Extract the [X, Y] coordinate from the center of the cell holding the provided text.  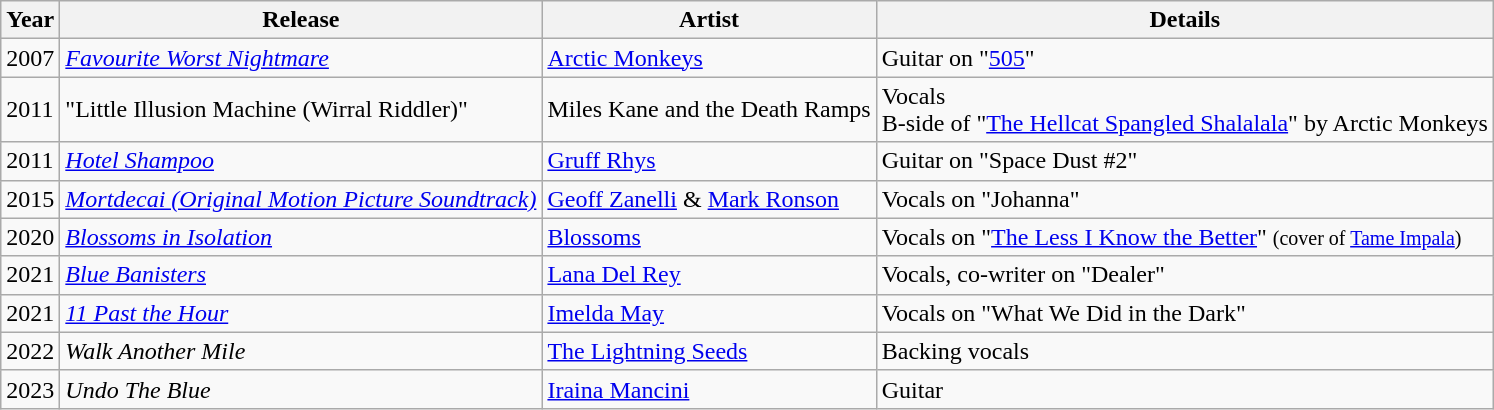
Miles Kane and the Death Ramps [709, 110]
2023 [30, 389]
"Little Illusion Machine (Wirral Riddler)" [301, 110]
2007 [30, 58]
Vocals on "What We Did in the Dark" [1184, 313]
Iraina Mancini [709, 389]
Imelda May [709, 313]
Blue Banisters [301, 275]
Blossoms in Isolation [301, 237]
Vocals, co-writer on "Dealer" [1184, 275]
Gruff Rhys [709, 161]
2020 [30, 237]
Undo The Blue [301, 389]
Guitar on "505" [1184, 58]
2015 [30, 199]
Release [301, 20]
Guitar [1184, 389]
Vocals on "The Less I Know the Better" (cover of Tame Impala) [1184, 237]
Geoff Zanelli & Mark Ronson [709, 199]
Vocals on "Johanna" [1184, 199]
Blossoms [709, 237]
Favourite Worst Nightmare [301, 58]
Artist [709, 20]
Hotel Shampoo [301, 161]
Details [1184, 20]
Backing vocals [1184, 351]
Arctic Monkeys [709, 58]
Year [30, 20]
11 Past the Hour [301, 313]
VocalsB-side of "The Hellcat Spangled Shalalala" by Arctic Monkeys [1184, 110]
Guitar on "Space Dust #2" [1184, 161]
Lana Del Rey [709, 275]
2022 [30, 351]
The Lightning Seeds [709, 351]
Mortdecai (Original Motion Picture Soundtrack) [301, 199]
Walk Another Mile [301, 351]
